Identify which cell holds the provided text, then report its (X, Y) central coordinate. 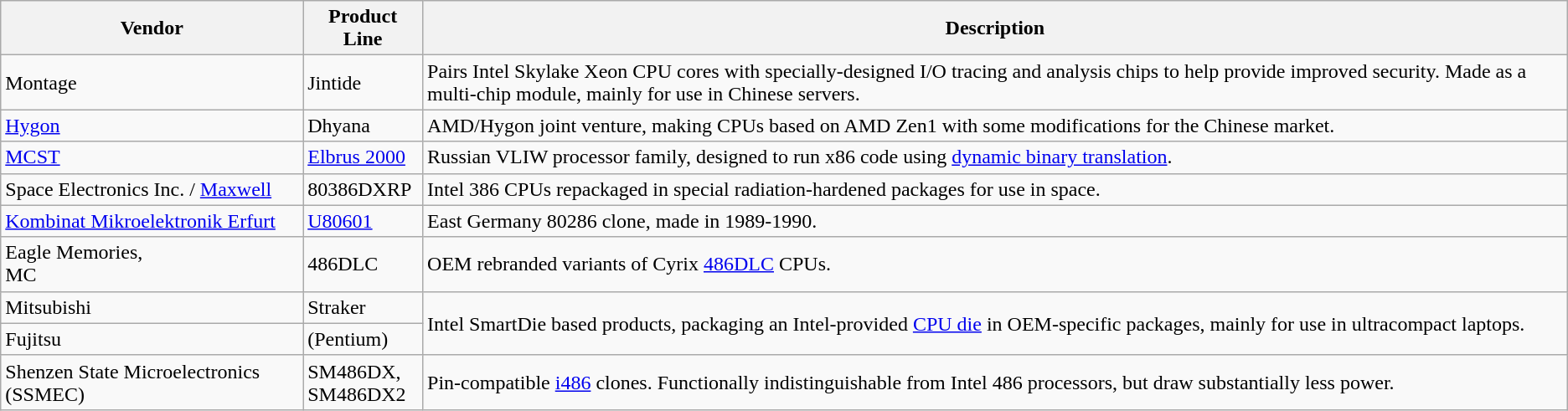
Pin-compatible i486 clones. Functionally indistinguishable from Intel 486 processors, but draw substantially less power. (995, 382)
Intel SmartDie based products, packaging an Intel-provided CPU die in OEM-specific packages, mainly for use in ultracompact laptops. (995, 323)
Montage (152, 82)
OEM rebranded variants of Cyrix 486DLC CPUs. (995, 265)
Kombinat Mikroelektronik Erfurt (152, 221)
SM486DX,SM486DX2 (364, 382)
U80601 (364, 221)
AMD/Hygon joint venture, making CPUs based on AMD Zen1 with some modifications for the Chinese market. (995, 126)
Shenzen State Microelectronics (SSMEC) (152, 382)
Russian VLIW processor family, designed to run x86 code using dynamic binary translation. (995, 157)
Elbrus 2000 (364, 157)
Straker (364, 307)
Eagle Memories,MC (152, 265)
Product Line (364, 28)
Space Electronics Inc. / Maxwell (152, 189)
Mitsubishi (152, 307)
(Pentium) (364, 339)
East Germany 80286 clone, made in 1989-1990. (995, 221)
Dhyana (364, 126)
MCST (152, 157)
Intel 386 CPUs repackaged in special radiation-hardened packages for use in space. (995, 189)
80386DXRP (364, 189)
Vendor (152, 28)
Jintide (364, 82)
Hygon (152, 126)
Fujitsu (152, 339)
486DLC (364, 265)
Description (995, 28)
